Pinpoint the cell where the given text exists, returning its (X, Y) midpoint coordinate. 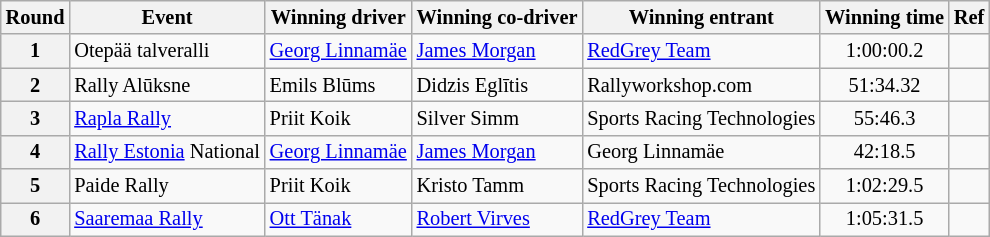
Event (166, 17)
Winning co-driver (498, 17)
6 (36, 219)
5 (36, 186)
Ott Tänak (338, 219)
Rally Estonia National (166, 152)
Emils Blūms (338, 85)
Round (36, 17)
Saaremaa Rally (166, 219)
Rapla Rally (166, 118)
1 (36, 51)
Winning driver (338, 17)
Robert Virves (498, 219)
Rallyworkshop.com (701, 85)
Silver Simm (498, 118)
Kristo Tamm (498, 186)
Rally Alūksne (166, 85)
Didzis Eglītis (498, 85)
55:46.3 (884, 118)
Winning entrant (701, 17)
1:00:00.2 (884, 51)
1:02:29.5 (884, 186)
3 (36, 118)
Ref (969, 17)
42:18.5 (884, 152)
1:05:31.5 (884, 219)
51:34.32 (884, 85)
Otepää talveralli (166, 51)
Paide Rally (166, 186)
2 (36, 85)
4 (36, 152)
Winning time (884, 17)
